Identify which cell holds the provided text, then report its (x, y) central coordinate. 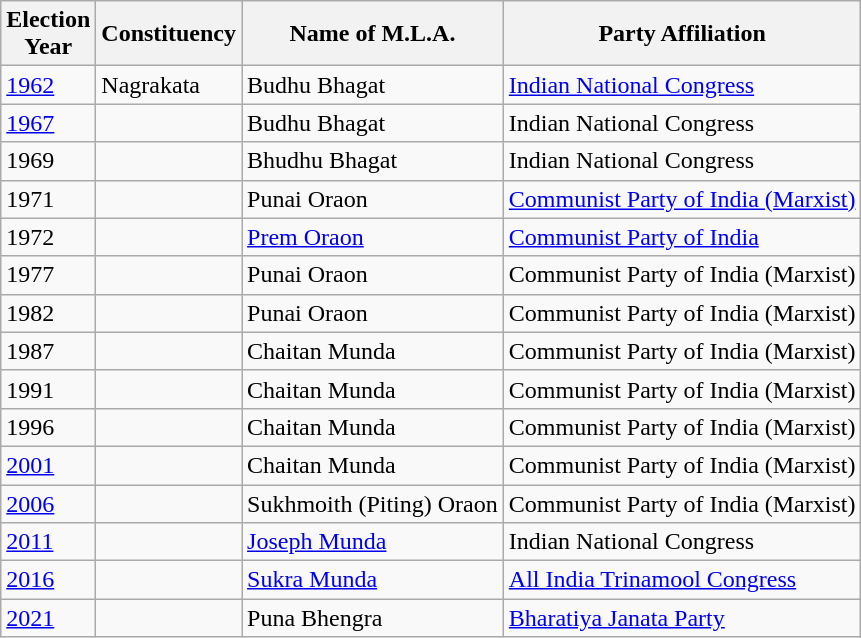
1996 (48, 427)
2001 (48, 465)
2021 (48, 618)
1977 (48, 275)
1971 (48, 199)
Sukhmoith (Piting) Oraon (373, 503)
Joseph Munda (373, 542)
1987 (48, 351)
Election Year (48, 34)
Constituency (169, 34)
1972 (48, 237)
2006 (48, 503)
All India Trinamool Congress (682, 580)
Name of M.L.A. (373, 34)
Sukra Munda (373, 580)
1991 (48, 389)
1962 (48, 85)
Nagrakata (169, 85)
Puna Bhengra (373, 618)
2011 (48, 542)
1967 (48, 123)
Prem Oraon (373, 237)
Bharatiya Janata Party (682, 618)
Bhudhu Bhagat (373, 161)
Communist Party of India (682, 237)
2016 (48, 580)
1969 (48, 161)
Party Affiliation (682, 34)
1982 (48, 313)
